Output the (x, y) coordinate of the center of the cell containing the given text.  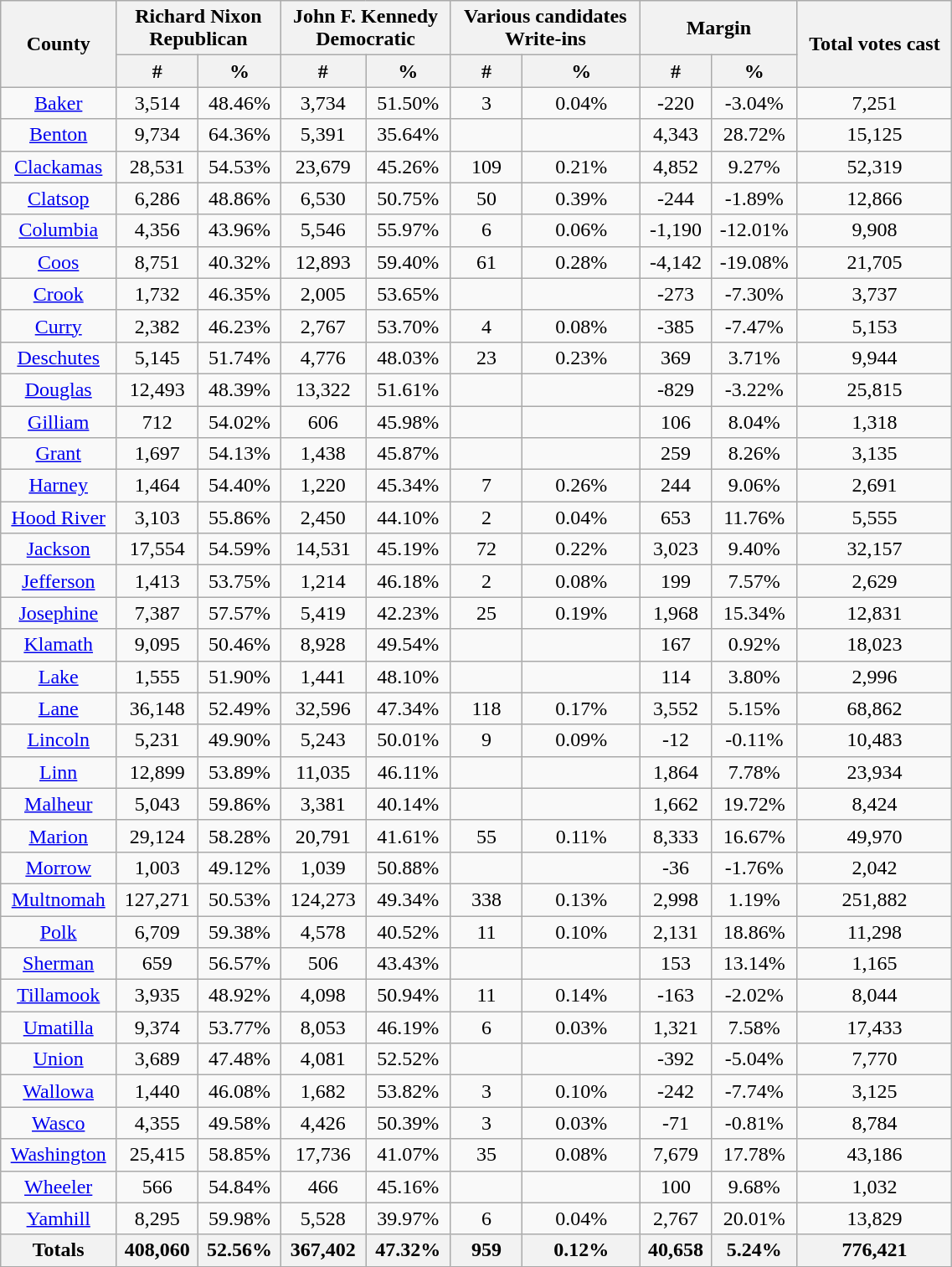
8,928 (323, 645)
1,732 (157, 294)
338 (486, 899)
653 (677, 518)
Deschutes (59, 358)
12,893 (323, 262)
0.26% (581, 486)
48.03% (408, 358)
59.86% (239, 804)
46.11% (408, 772)
57.57% (239, 613)
Jackson (59, 549)
Baker (59, 103)
-220 (677, 103)
124,273 (323, 899)
4 (486, 326)
1,682 (323, 1091)
5,043 (157, 804)
46.18% (408, 581)
1,321 (677, 1028)
9.40% (755, 549)
1,697 (157, 454)
0.13% (581, 899)
41.61% (408, 836)
7.58% (755, 1028)
5,528 (323, 1218)
5,231 (157, 740)
-19.08% (755, 262)
21,705 (874, 262)
Columbia (59, 230)
64.36% (239, 135)
5,391 (323, 135)
Union (59, 1059)
54.02% (239, 421)
0.12% (581, 1250)
-3.22% (755, 389)
46.23% (239, 326)
4,098 (323, 996)
9,095 (157, 645)
-244 (677, 198)
109 (486, 167)
48.10% (408, 677)
28.72% (755, 135)
-1.89% (755, 198)
16.67% (755, 836)
49.90% (239, 740)
45.87% (408, 454)
1,032 (874, 1187)
4,578 (323, 932)
Polk (59, 932)
0.19% (581, 613)
3,023 (677, 549)
48.46% (239, 103)
47.32% (408, 1250)
712 (157, 421)
-7.47% (755, 326)
1,440 (157, 1091)
1,441 (323, 677)
47.34% (408, 708)
Lake (59, 677)
59.40% (408, 262)
8,751 (157, 262)
6,709 (157, 932)
1,464 (157, 486)
54.84% (239, 1187)
51.50% (408, 103)
Clatsop (59, 198)
7.78% (755, 772)
Gilliam (59, 421)
9,374 (157, 1028)
20,791 (323, 836)
3,935 (157, 996)
Hood River (59, 518)
17,736 (323, 1155)
5,243 (323, 740)
-7.30% (755, 294)
Harney (59, 486)
72 (486, 549)
9,734 (157, 135)
13,829 (874, 1218)
4,776 (323, 358)
13.14% (755, 964)
3.80% (755, 677)
8,784 (874, 1123)
50.94% (408, 996)
4,355 (157, 1123)
49.12% (239, 868)
10,483 (874, 740)
606 (323, 421)
4,852 (677, 167)
11,298 (874, 932)
11.76% (755, 518)
4,426 (323, 1123)
55.86% (239, 518)
153 (677, 964)
44.10% (408, 518)
6,530 (323, 198)
56.57% (239, 964)
-36 (677, 868)
0.11% (581, 836)
32,596 (323, 708)
Totals (59, 1250)
Lane (59, 708)
Multnomah (59, 899)
2,998 (677, 899)
40.14% (408, 804)
41.07% (408, 1155)
5,145 (157, 358)
Clackamas (59, 167)
-1,190 (677, 230)
3,734 (323, 103)
0.21% (581, 167)
Wasco (59, 1123)
17,554 (157, 549)
47.48% (239, 1059)
Jefferson (59, 581)
1,438 (323, 454)
2,382 (157, 326)
Yamhill (59, 1218)
49.54% (408, 645)
-4,142 (677, 262)
Josephine (59, 613)
55.97% (408, 230)
Lincoln (59, 740)
23,679 (323, 167)
39.97% (408, 1218)
7 (486, 486)
Klamath (59, 645)
1,864 (677, 772)
Curry (59, 326)
466 (323, 1187)
0.39% (581, 198)
-829 (677, 389)
Umatilla (59, 1028)
9,944 (874, 358)
40,658 (677, 1250)
9.06% (755, 486)
49,970 (874, 836)
1,555 (157, 677)
18,023 (874, 645)
3,689 (157, 1059)
5,153 (874, 326)
0.09% (581, 740)
51.90% (239, 677)
0.23% (581, 358)
4,081 (323, 1059)
61 (486, 262)
8.04% (755, 421)
7,679 (677, 1155)
14,531 (323, 549)
776,421 (874, 1250)
53.70% (408, 326)
43.96% (239, 230)
17,433 (874, 1028)
369 (677, 358)
7,770 (874, 1059)
46.35% (239, 294)
1,220 (323, 486)
199 (677, 581)
50.53% (239, 899)
1,165 (874, 964)
5,419 (323, 613)
1,039 (323, 868)
-3.04% (755, 103)
-242 (677, 1091)
50.01% (408, 740)
50.46% (239, 645)
1,003 (157, 868)
367,402 (323, 1250)
0.92% (755, 645)
25,815 (874, 389)
54.13% (239, 454)
5,555 (874, 518)
54.40% (239, 486)
-5.04% (755, 1059)
12,899 (157, 772)
18.86% (755, 932)
1,662 (677, 804)
59.38% (239, 932)
Wallowa (59, 1091)
2,005 (323, 294)
50.75% (408, 198)
23,934 (874, 772)
8,053 (323, 1028)
15,125 (874, 135)
50.88% (408, 868)
Marion (59, 836)
114 (677, 677)
45.19% (408, 549)
49.34% (408, 899)
45.98% (408, 421)
County (59, 44)
12,866 (874, 198)
566 (157, 1187)
52.49% (239, 708)
Washington (59, 1155)
51.61% (408, 389)
127,271 (157, 899)
0.28% (581, 262)
17.78% (755, 1155)
58.85% (239, 1155)
20.01% (755, 1218)
45.34% (408, 486)
53.77% (239, 1028)
Tillamook (59, 996)
3,103 (157, 518)
-12.01% (755, 230)
8,044 (874, 996)
52.52% (408, 1059)
0.22% (581, 549)
100 (677, 1187)
Douglas (59, 389)
-392 (677, 1059)
Margin (719, 28)
28,531 (157, 167)
11,035 (323, 772)
3,552 (677, 708)
19.72% (755, 804)
-2.02% (755, 996)
29,124 (157, 836)
51.74% (239, 358)
40.32% (239, 262)
3,135 (874, 454)
Malheur (59, 804)
50.39% (408, 1123)
408,060 (157, 1250)
Morrow (59, 868)
3,737 (874, 294)
1.19% (755, 899)
Various candidatesWrite-ins (546, 28)
-273 (677, 294)
15.34% (755, 613)
8.26% (755, 454)
251,882 (874, 899)
25 (486, 613)
Coos (59, 262)
25,415 (157, 1155)
Wheeler (59, 1187)
4,356 (157, 230)
43,186 (874, 1155)
6,286 (157, 198)
Sherman (59, 964)
Crook (59, 294)
2,131 (677, 932)
3,514 (157, 103)
2,042 (874, 868)
5.15% (755, 708)
2,450 (323, 518)
9 (486, 740)
-12 (677, 740)
12,493 (157, 389)
42.23% (408, 613)
53.75% (239, 581)
Linn (59, 772)
3.71% (755, 358)
53.65% (408, 294)
Benton (59, 135)
9,908 (874, 230)
2,691 (874, 486)
3,125 (874, 1091)
35.64% (408, 135)
35 (486, 1155)
Grant (59, 454)
9.27% (755, 167)
-71 (677, 1123)
54.59% (239, 549)
-1.76% (755, 868)
8,295 (157, 1218)
13,322 (323, 389)
-0.81% (755, 1123)
2,996 (874, 677)
48.39% (239, 389)
9.68% (755, 1187)
John F. KennedyDemocratic (365, 28)
3,381 (323, 804)
Total votes cast (874, 44)
5,546 (323, 230)
23 (486, 358)
48.92% (239, 996)
55 (486, 836)
12,831 (874, 613)
4,343 (677, 135)
259 (677, 454)
2,629 (874, 581)
50 (486, 198)
167 (677, 645)
48.86% (239, 198)
8,424 (874, 804)
Richard NixonRepublican (198, 28)
46.19% (408, 1028)
-0.11% (755, 740)
7.57% (755, 581)
52,319 (874, 167)
0.06% (581, 230)
118 (486, 708)
36,148 (157, 708)
5.24% (755, 1250)
46.08% (239, 1091)
53.89% (239, 772)
53.82% (408, 1091)
-385 (677, 326)
49.58% (239, 1123)
32,157 (874, 549)
43.43% (408, 964)
68,862 (874, 708)
8,333 (677, 836)
52.56% (239, 1250)
1,968 (677, 613)
1,318 (874, 421)
7,251 (874, 103)
45.26% (408, 167)
7,387 (157, 613)
1,413 (157, 581)
40.52% (408, 932)
0.17% (581, 708)
106 (677, 421)
58.28% (239, 836)
59.98% (239, 1218)
-7.74% (755, 1091)
-163 (677, 996)
659 (157, 964)
959 (486, 1250)
45.16% (408, 1187)
244 (677, 486)
506 (323, 964)
1,214 (323, 581)
54.53% (239, 167)
0.14% (581, 996)
